Return (x, y) of the center of cell containing provided text 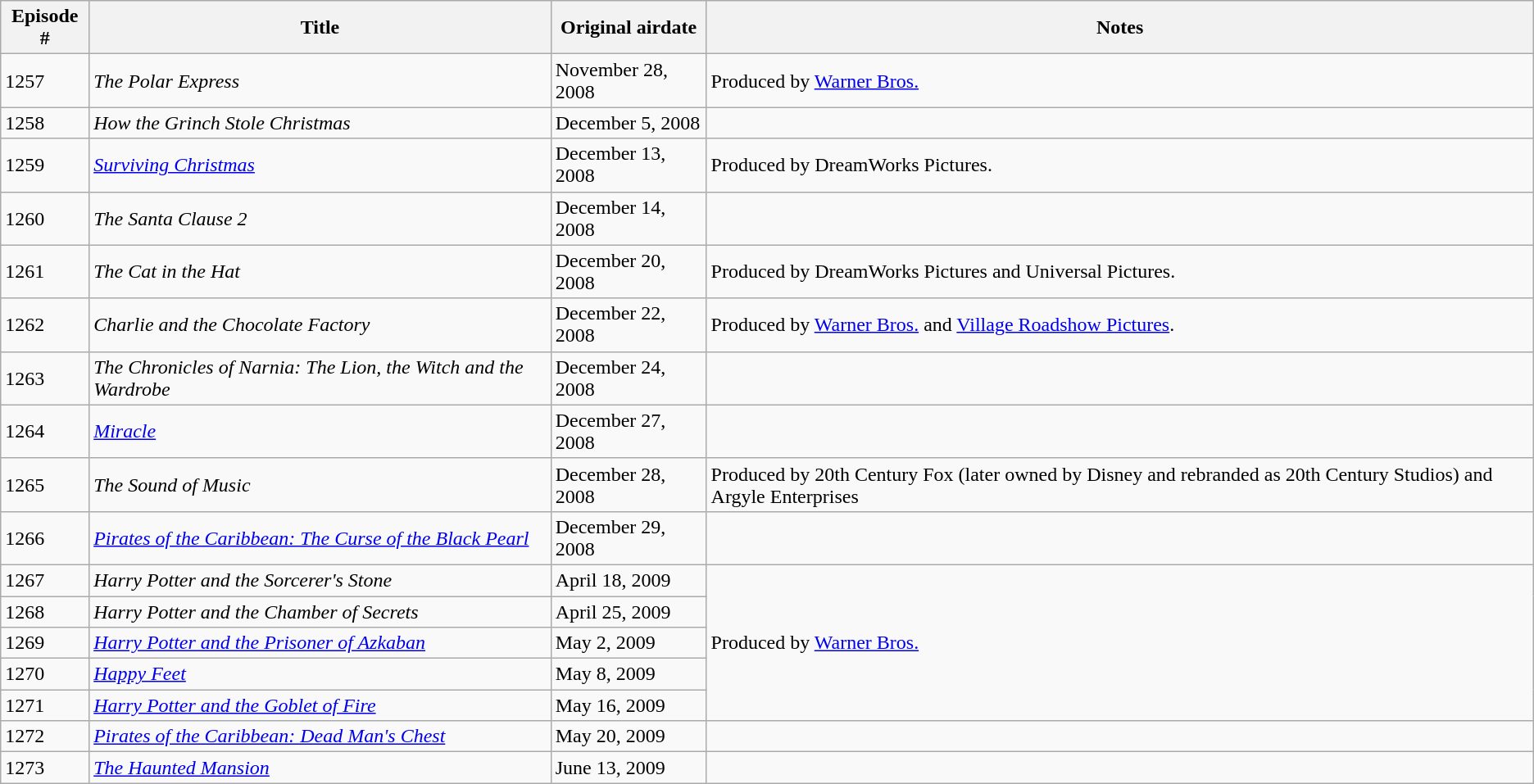
1264 (45, 431)
The Santa Clause 2 (320, 218)
Pirates of the Caribbean: Dead Man's Chest (320, 736)
Surviving Christmas (320, 165)
December 14, 2008 (629, 218)
November 28, 2008 (629, 80)
1266 (45, 537)
The Polar Express (320, 80)
Harry Potter and the Goblet of Fire (320, 705)
Pirates of the Caribbean: The Curse of the Black Pearl (320, 537)
1261 (45, 272)
May 20, 2009 (629, 736)
Episode # (45, 28)
Notes (1119, 28)
1272 (45, 736)
April 18, 2009 (629, 580)
May 2, 2009 (629, 643)
Produced by 20th Century Fox (later owned by Disney and rebranded as 20th Century Studios) and Argyle Enterprises (1119, 485)
Harry Potter and the Prisoner of Azkaban (320, 643)
1257 (45, 80)
1265 (45, 485)
1263 (45, 378)
June 13, 2009 (629, 768)
How the Grinch Stole Christmas (320, 123)
December 24, 2008 (629, 378)
Happy Feet (320, 674)
1260 (45, 218)
1270 (45, 674)
December 5, 2008 (629, 123)
Charlie and the Chocolate Factory (320, 324)
1267 (45, 580)
1269 (45, 643)
1268 (45, 612)
Title (320, 28)
The Cat in the Hat (320, 272)
The Sound of Music (320, 485)
1273 (45, 768)
1262 (45, 324)
December 29, 2008 (629, 537)
December 27, 2008 (629, 431)
December 20, 2008 (629, 272)
1271 (45, 705)
May 16, 2009 (629, 705)
Harry Potter and the Chamber of Secrets (320, 612)
1258 (45, 123)
The Haunted Mansion (320, 768)
The Chronicles of Narnia: The Lion, the Witch and the Wardrobe (320, 378)
December 22, 2008 (629, 324)
December 13, 2008 (629, 165)
April 25, 2009 (629, 612)
Produced by DreamWorks Pictures. (1119, 165)
May 8, 2009 (629, 674)
Miracle (320, 431)
Original airdate (629, 28)
Harry Potter and the Sorcerer's Stone (320, 580)
Produced by Warner Bros. and Village Roadshow Pictures. (1119, 324)
Produced by DreamWorks Pictures and Universal Pictures. (1119, 272)
December 28, 2008 (629, 485)
1259 (45, 165)
